Provide the [X, Y] coordinate of the cell's center where the given text is located.  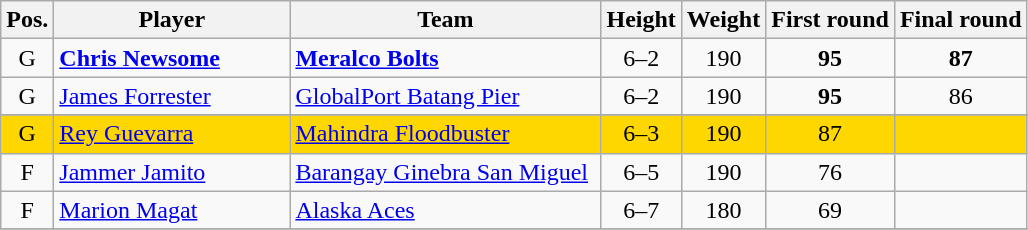
Weight [723, 20]
Player [172, 20]
Rey Guevarra [172, 134]
James Forrester [172, 96]
6–7 [641, 210]
Mahindra Floodbuster [446, 134]
Alaska Aces [446, 210]
Team [446, 20]
First round [830, 20]
Jammer Jamito [172, 172]
69 [830, 210]
GlobalPort Batang Pier [446, 96]
Barangay Ginebra San Miguel [446, 172]
Chris Newsome [172, 58]
Meralco Bolts [446, 58]
Final round [960, 20]
6–3 [641, 134]
6–5 [641, 172]
76 [830, 172]
86 [960, 96]
Height [641, 20]
Marion Magat [172, 210]
Pos. [28, 20]
180 [723, 210]
